From the cell containing the given text, extract its center point as (X, Y) coordinate. 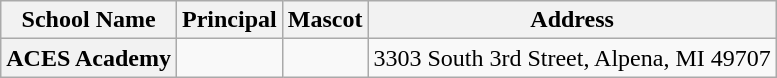
School Name (89, 20)
ACES Academy (89, 58)
Principal (229, 20)
Mascot (325, 20)
3303 South 3rd Street, Alpena, MI 49707 (572, 58)
Address (572, 20)
